From the cell containing the given text, extract its center point as (X, Y) coordinate. 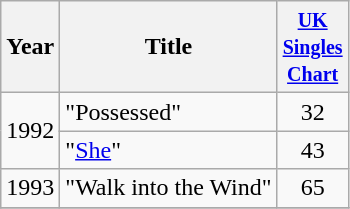
65 (312, 188)
"She" (168, 150)
Year (30, 47)
"Possessed" (168, 112)
UK Singles Chart (312, 47)
Title (168, 47)
43 (312, 150)
1993 (30, 188)
"Walk into the Wind" (168, 188)
32 (312, 112)
1992 (30, 131)
